From the cell containing the given text, extract its center point as [x, y] coordinate. 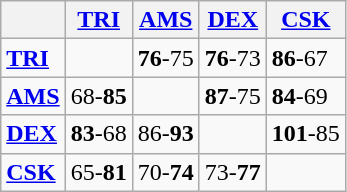
76-73 [232, 58]
70-74 [166, 172]
83-68 [98, 134]
84-69 [306, 96]
73-77 [232, 172]
65-81 [98, 172]
68-85 [98, 96]
76-75 [166, 58]
101-85 [306, 134]
86-67 [306, 58]
87-75 [232, 96]
86-93 [166, 134]
